For the text-containing cell, return its midpoint in [x, y] coordinate format. 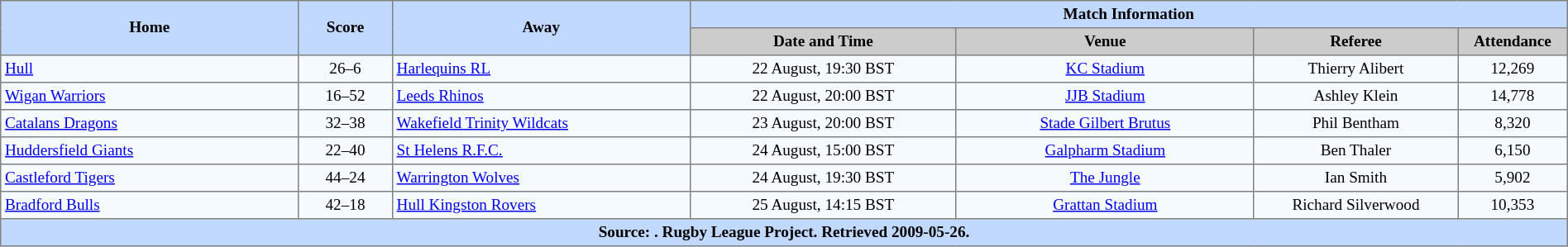
Leeds Rhinos [541, 96]
Bradford Bulls [150, 205]
5,902 [1513, 178]
Date and Time [823, 41]
Phil Bentham [1355, 124]
Warrington Wolves [541, 178]
44–24 [346, 178]
Galpharm Stadium [1105, 150]
25 August, 14:15 BST [823, 205]
St Helens R.F.C. [541, 150]
Referee [1355, 41]
24 August, 19:30 BST [823, 178]
32–38 [346, 124]
22–40 [346, 150]
Stade Gilbert Brutus [1105, 124]
Wakefield Trinity Wildcats [541, 124]
Huddersfield Giants [150, 150]
Catalans Dragons [150, 124]
JJB Stadium [1105, 96]
22 August, 19:30 BST [823, 69]
6,150 [1513, 150]
Venue [1105, 41]
12,269 [1513, 69]
The Jungle [1105, 178]
26–6 [346, 69]
Score [346, 28]
Home [150, 28]
Source: . Rugby League Project. Retrieved 2009-05-26. [784, 233]
23 August, 20:00 BST [823, 124]
14,778 [1513, 96]
Richard Silverwood [1355, 205]
Wigan Warriors [150, 96]
10,353 [1513, 205]
Castleford Tigers [150, 178]
Ben Thaler [1355, 150]
42–18 [346, 205]
24 August, 15:00 BST [823, 150]
8,320 [1513, 124]
16–52 [346, 96]
Hull Kingston Rovers [541, 205]
Away [541, 28]
KC Stadium [1105, 69]
Ian Smith [1355, 178]
Hull [150, 69]
Ashley Klein [1355, 96]
Thierry Alibert [1355, 69]
Grattan Stadium [1105, 205]
Match Information [1128, 15]
Harlequins RL [541, 69]
22 August, 20:00 BST [823, 96]
Attendance [1513, 41]
